Scan for the cell matching the given text and deliver its [x, y] coordinate at center. 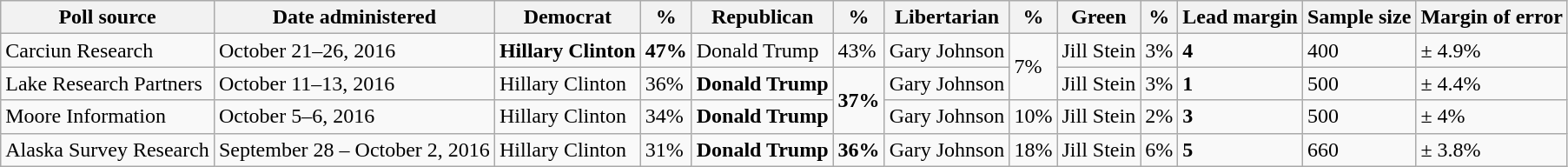
660 [1359, 150]
5 [1241, 150]
43% [858, 50]
Republican [763, 17]
4 [1241, 50]
Date administered [354, 17]
Sample size [1359, 17]
Green [1099, 17]
400 [1359, 50]
Alaska Survey Research [108, 150]
October 11–13, 2016 [354, 83]
Democrat [567, 17]
Moore Information [108, 117]
10% [1034, 117]
± 4.9% [1492, 50]
Libertarian [947, 17]
1 [1241, 83]
7% [1034, 67]
± 4% [1492, 117]
2% [1159, 117]
31% [665, 150]
37% [858, 100]
Carciun Research [108, 50]
± 3.8% [1492, 150]
± 4.4% [1492, 83]
October 21–26, 2016 [354, 50]
September 28 – October 2, 2016 [354, 150]
Poll source [108, 17]
October 5–6, 2016 [354, 117]
18% [1034, 150]
47% [665, 50]
Lead margin [1241, 17]
Lake Research Partners [108, 83]
34% [665, 117]
Margin of error [1492, 17]
6% [1159, 150]
3 [1241, 117]
